From the cell containing the given text, extract its center point as [X, Y] coordinate. 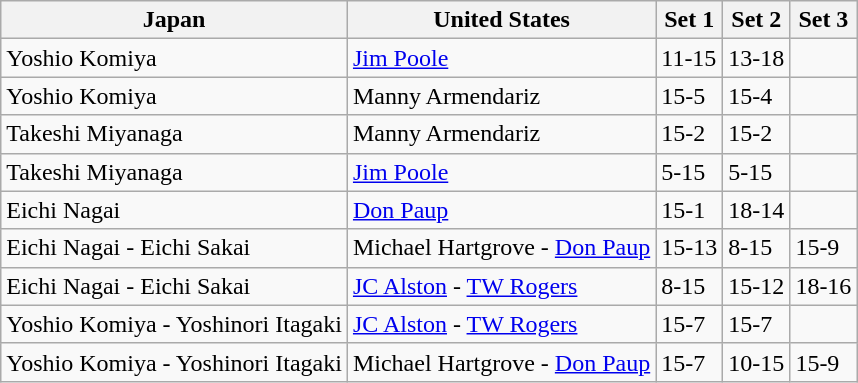
Set 3 [824, 20]
15-13 [690, 248]
18-14 [756, 210]
Set 2 [756, 20]
13-18 [756, 58]
Set 1 [690, 20]
United States [501, 20]
15-12 [756, 286]
15-5 [690, 96]
10-15 [756, 362]
Don Paup [501, 210]
Japan [174, 20]
18-16 [824, 286]
15-4 [756, 96]
11-15 [690, 58]
15-1 [690, 210]
Eichi Nagai [174, 210]
